Pinpoint the cell where the given text exists, returning its (x, y) midpoint coordinate. 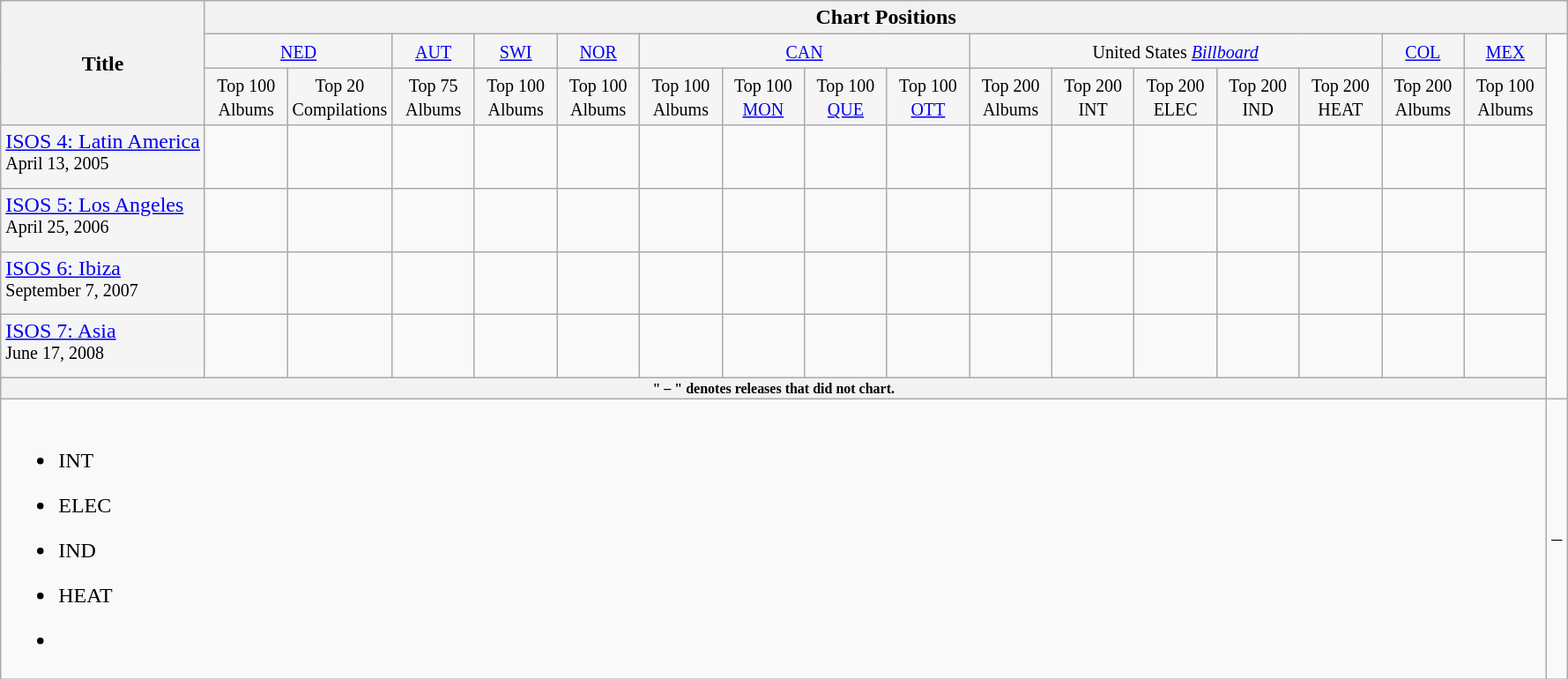
MEX (1505, 51)
INT ELEC IND HEAT (774, 540)
Top 75Albums (434, 97)
AUT (434, 51)
United States Billboard (1176, 51)
ISOS 6: IbizaSeptember 7, 2007 (103, 283)
Top 200ELEC (1176, 97)
Top 100QUE (846, 97)
NED (298, 51)
Chart Positions (885, 18)
Title (103, 63)
Top 100MON (763, 97)
Top 200INT (1093, 97)
ISOS 5: Los AngelesApril 25, 2006 (103, 220)
Top 200IND (1258, 97)
Top 100OTT (928, 97)
Top 20Compilations (340, 97)
NOR (598, 51)
ISOS 7: AsiaJune 17, 2008 (103, 347)
" – " denotes releases that did not chart. (774, 388)
SWI (516, 51)
Top 200HEAT (1341, 97)
CAN (805, 51)
– (1557, 540)
ISOS 4: Latin AmericaApril 13, 2005 (103, 157)
COL (1423, 51)
